Return (x, y) of the center of cell containing provided text 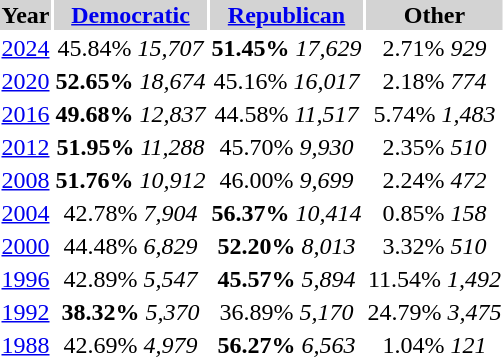
45.57% 5,894 (286, 279)
11.54% 1,492 (434, 279)
49.68% 12,837 (130, 114)
0.85% 158 (434, 213)
51.76% 10,912 (130, 180)
52.65% 18,674 (130, 81)
24.79% 3,475 (434, 312)
45.16% 16,017 (286, 81)
2024 (26, 48)
2004 (26, 213)
Other (434, 15)
44.48% 6,829 (130, 246)
2020 (26, 81)
38.32% 5,370 (130, 312)
45.84% 15,707 (130, 48)
2.71% 929 (434, 48)
36.89% 5,170 (286, 312)
Democratic (130, 15)
2.35% 510 (434, 147)
1992 (26, 312)
2016 (26, 114)
2.18% 774 (434, 81)
Year (26, 15)
5.74% 1,483 (434, 114)
44.58% 11,517 (286, 114)
Republican (286, 15)
46.00% 9,699 (286, 180)
45.70% 9,930 (286, 147)
42.89% 5,547 (130, 279)
1996 (26, 279)
2.24% 472 (434, 180)
3.32% 510 (434, 246)
2008 (26, 180)
2012 (26, 147)
2000 (26, 246)
52.20% 8,013 (286, 246)
51.95% 11,288 (130, 147)
51.45% 17,629 (286, 48)
42.78% 7,904 (130, 213)
56.37% 10,414 (286, 213)
